Provide the (x, y) coordinate of the cell's center where the given text is located.  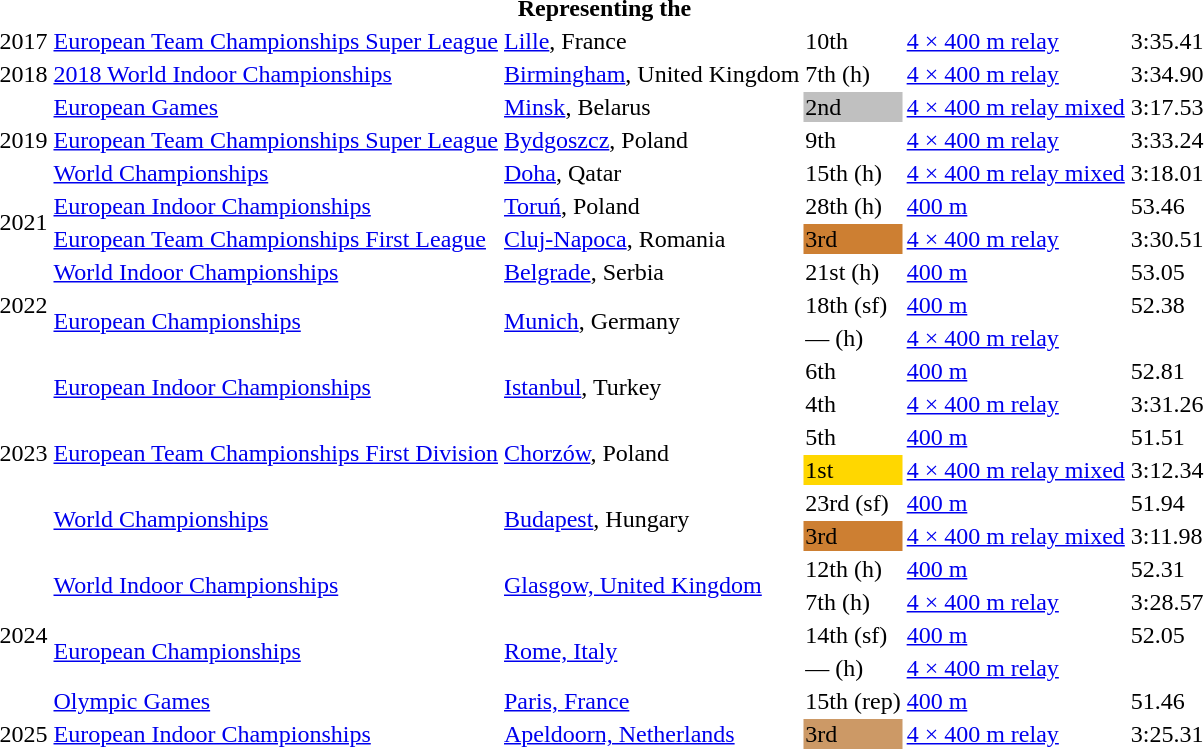
Lille, France (652, 41)
9th (853, 140)
Toruń, Poland (652, 206)
Belgrade, Serbia (652, 272)
Birmingham, United Kingdom (652, 74)
2018 World Indoor Championships (276, 74)
15th (h) (853, 173)
Cluj-Napoca, Romania (652, 239)
Apeldoorn, Netherlands (652, 734)
Rome, Italy (652, 652)
European Team Championships First Division (276, 454)
Minsk, Belarus (652, 107)
European Team Championships First League (276, 239)
15th (rep) (853, 701)
12th (h) (853, 569)
4th (853, 404)
23rd (sf) (853, 503)
Chorzów, Poland (652, 454)
Istanbul, Turkey (652, 388)
5th (853, 437)
Glasgow, United Kingdom (652, 586)
Budapest, Hungary (652, 520)
Paris, France (652, 701)
Olympic Games (276, 701)
Munich, Germany (652, 322)
2nd (853, 107)
18th (sf) (853, 305)
28th (h) (853, 206)
21st (h) (853, 272)
6th (853, 371)
14th (sf) (853, 635)
Doha, Qatar (652, 173)
European Games (276, 107)
Bydgoszcz, Poland (652, 140)
1st (853, 470)
10th (853, 41)
